Search for the cell housing the specified text and yield its [x, y] center coordinate. 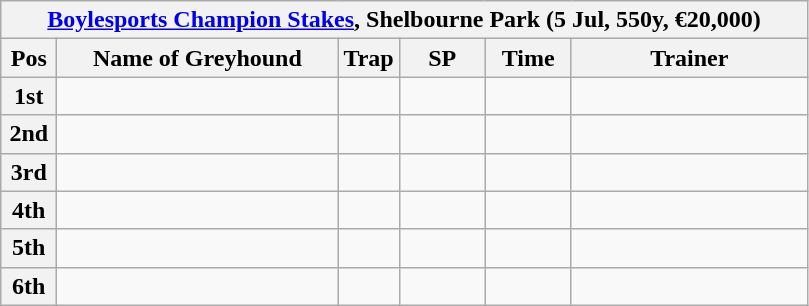
1st [29, 96]
2nd [29, 134]
Trap [368, 58]
Trainer [689, 58]
6th [29, 286]
5th [29, 248]
SP [442, 58]
Name of Greyhound [198, 58]
Pos [29, 58]
Time [528, 58]
4th [29, 210]
Boylesports Champion Stakes, Shelbourne Park (5 Jul, 550y, €20,000) [404, 20]
3rd [29, 172]
